Find where the given text appears and provide that cell's center as (x, y) coordinate. 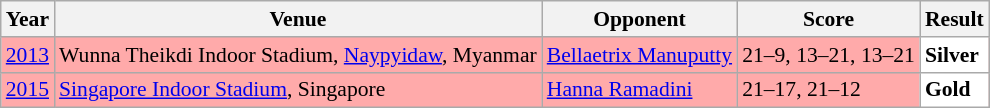
Silver (954, 55)
Score (828, 19)
2015 (28, 90)
Year (28, 19)
Venue (298, 19)
2013 (28, 55)
21–9, 13–21, 13–21 (828, 55)
Result (954, 19)
Opponent (640, 19)
Singapore Indoor Stadium, Singapore (298, 90)
21–17, 21–12 (828, 90)
Wunna Theikdi Indoor Stadium, Naypyidaw, Myanmar (298, 55)
Bellaetrix Manuputty (640, 55)
Hanna Ramadini (640, 90)
Gold (954, 90)
